Pinpoint the cell where the given text exists, returning its [x, y] midpoint coordinate. 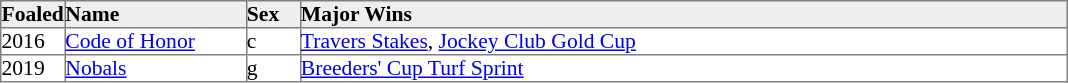
c [273, 42]
Name [156, 14]
Foaled [33, 14]
Sex [273, 14]
Breeders' Cup Turf Sprint [683, 68]
Code of Honor [156, 42]
Travers Stakes, Jockey Club Gold Cup [683, 42]
Major Wins [683, 14]
Nobals [156, 68]
2019 [33, 68]
g [273, 68]
2016 [33, 42]
